Output the [x, y] coordinate of the center of the cell containing the given text.  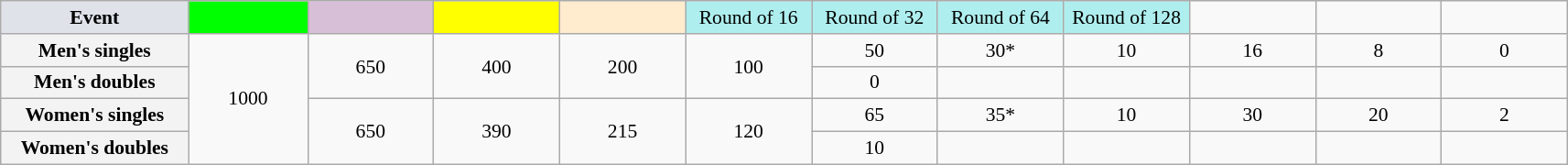
2 [1505, 115]
30 [1252, 115]
100 [749, 66]
Event [95, 17]
30* [1000, 50]
8 [1379, 50]
35* [1000, 115]
1000 [248, 99]
400 [497, 66]
Round of 64 [1000, 17]
Round of 32 [874, 17]
65 [874, 115]
Women's singles [95, 115]
20 [1379, 115]
16 [1252, 50]
Round of 16 [749, 17]
120 [749, 132]
Women's doubles [95, 148]
Round of 128 [1127, 17]
215 [622, 132]
200 [622, 66]
390 [497, 132]
50 [874, 50]
Men's doubles [95, 82]
Men's singles [95, 50]
